Output the (x, y) coordinate of the center of the cell containing the given text.  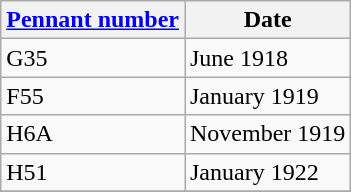
Pennant number (93, 20)
H6A (93, 134)
Date (267, 20)
November 1919 (267, 134)
January 1922 (267, 172)
June 1918 (267, 58)
G35 (93, 58)
January 1919 (267, 96)
H51 (93, 172)
F55 (93, 96)
